Return the [x, y] coordinate for the center point of the cell that contains the specified text.  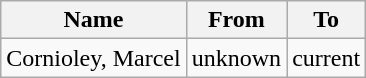
To [326, 20]
Cornioley, Marcel [94, 58]
current [326, 58]
Name [94, 20]
unknown [236, 58]
From [236, 20]
